Detect which cell encompasses the target text, then output its [x, y] center coordinate. 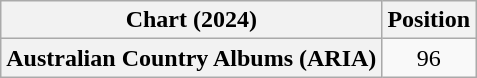
Position [429, 20]
Chart (2024) [192, 20]
96 [429, 58]
Australian Country Albums (ARIA) [192, 58]
